For the text-containing cell, return its midpoint in [X, Y] coordinate format. 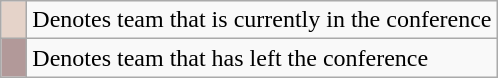
Denotes team that has left the conference [262, 58]
Denotes team that is currently in the conference [262, 20]
